From the cell containing the given text, extract its center point as [X, Y] coordinate. 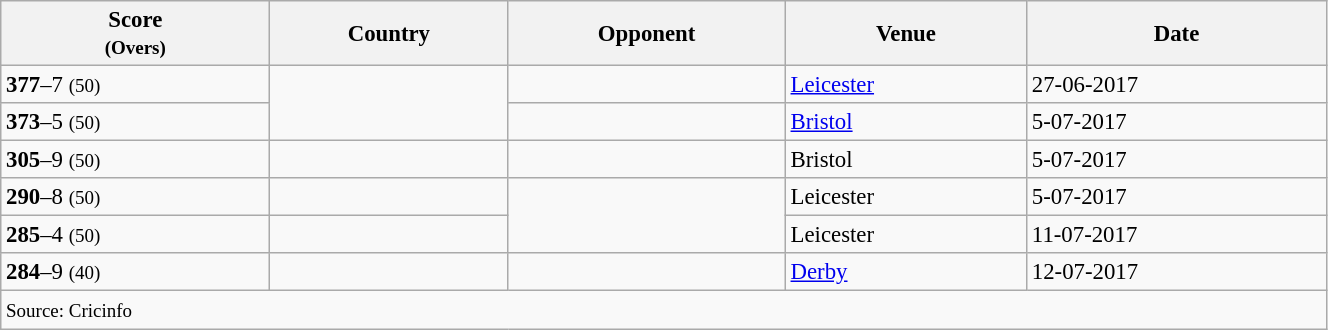
Score(Overs) [136, 34]
Country [389, 34]
12-07-2017 [1177, 273]
Source: Cricinfo [664, 310]
Venue [906, 34]
305–9 (50) [136, 160]
27-06-2017 [1177, 85]
Date [1177, 34]
284–9 (40) [136, 273]
11-07-2017 [1177, 235]
Derby [906, 273]
Opponent [646, 34]
377–7 (50) [136, 85]
285–4 (50) [136, 235]
290–8 (50) [136, 197]
373–5 (50) [136, 122]
